Capture the cell that displays the provided text and extract its [X, Y] central coordinate. 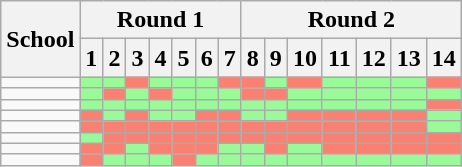
School [40, 39]
2 [114, 58]
6 [206, 58]
8 [252, 58]
7 [230, 58]
12 [374, 58]
5 [184, 58]
Round 2 [351, 20]
10 [304, 58]
14 [444, 58]
9 [276, 58]
1 [92, 58]
13 [408, 58]
Round 1 [160, 20]
4 [160, 58]
3 [138, 58]
11 [339, 58]
